Scan for the cell matching the given text and deliver its [x, y] coordinate at center. 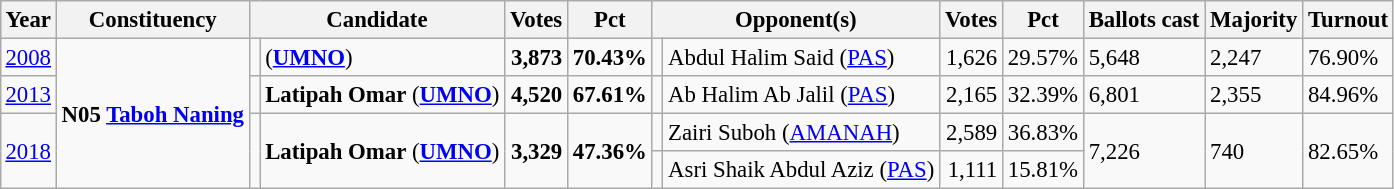
2013 [28, 95]
2,355 [1254, 95]
2008 [28, 57]
47.36% [610, 152]
Year [28, 20]
2,247 [1254, 57]
4,520 [536, 95]
Zairi Suboh (AMANAH) [802, 133]
Majority [1254, 20]
3,329 [536, 152]
15.81% [1044, 170]
Ballots cast [1144, 20]
Ab Halim Ab Jalil (PAS) [802, 95]
Constituency [152, 20]
1,626 [972, 57]
Asri Shaik Abdul Aziz (PAS) [802, 170]
82.65% [1348, 152]
2,589 [972, 133]
7,226 [1144, 152]
84.96% [1348, 95]
Abdul Halim Said (PAS) [802, 57]
Opponent(s) [796, 20]
5,648 [1144, 57]
36.83% [1044, 133]
3,873 [536, 57]
67.61% [610, 95]
Turnout [1348, 20]
(UMNO) [382, 57]
76.90% [1348, 57]
29.57% [1044, 57]
2,165 [972, 95]
Candidate [376, 20]
32.39% [1044, 95]
6,801 [1144, 95]
1,111 [972, 170]
70.43% [610, 57]
740 [1254, 152]
2018 [28, 152]
N05 Taboh Naning [152, 113]
